Find where the given text appears and provide that cell's center as (x, y) coordinate. 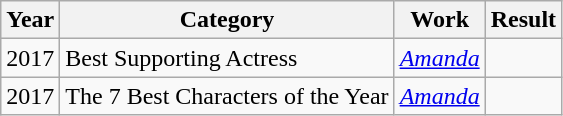
Result (523, 20)
Work (440, 20)
Year (30, 20)
The 7 Best Characters of the Year (227, 96)
Best Supporting Actress (227, 58)
Category (227, 20)
